From the cell containing the given text, extract its center point as (X, Y) coordinate. 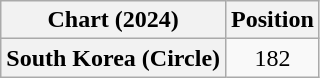
South Korea (Circle) (114, 58)
182 (273, 58)
Position (273, 20)
Chart (2024) (114, 20)
